Locate the cell with the specified text and output its (X, Y) center coordinate. 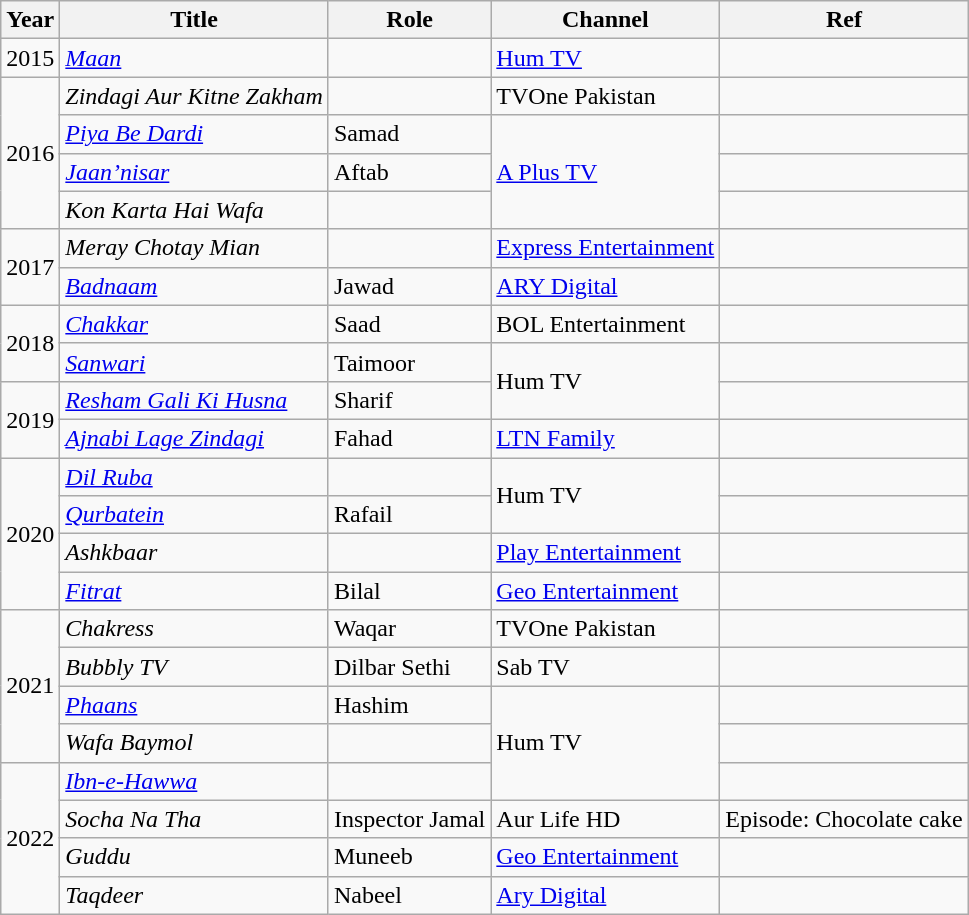
Aftab (409, 172)
Fahad (409, 438)
Year (30, 20)
Sanwari (194, 362)
2020 (30, 534)
Ashkbaar (194, 553)
Taqdeer (194, 895)
Channel (606, 20)
Samad (409, 134)
Piya Be Dardi (194, 134)
2015 (30, 58)
Role (409, 20)
Guddu (194, 857)
Wafa Baymol (194, 743)
Ref (844, 20)
Chakress (194, 629)
Waqar (409, 629)
Hashim (409, 705)
Qurbatein (194, 515)
2021 (30, 686)
Jaan’nisar (194, 172)
BOL Entertainment (606, 324)
Ibn-e-Hawwa (194, 781)
Inspector Jamal (409, 819)
Chakkar (194, 324)
Meray Chotay Mian (194, 248)
Ajnabi Lage Zindagi (194, 438)
Taimoor (409, 362)
Express Entertainment (606, 248)
LTN Family (606, 438)
Zindagi Aur Kitne Zakham (194, 96)
Bilal (409, 591)
Phaans (194, 705)
Aur Life HD (606, 819)
Episode: Chocolate cake (844, 819)
Sab TV (606, 667)
Maan (194, 58)
Ary Digital (606, 895)
2022 (30, 838)
Saad (409, 324)
Badnaam (194, 286)
Kon Karta Hai Wafa (194, 210)
2016 (30, 153)
Title (194, 20)
Dilbar Sethi (409, 667)
Dil Ruba (194, 477)
Socha Na Tha (194, 819)
Play Entertainment (606, 553)
Nabeel (409, 895)
Muneeb (409, 857)
Jawad (409, 286)
2018 (30, 343)
Fitrat (194, 591)
2017 (30, 267)
2019 (30, 419)
Resham Gali Ki Husna (194, 400)
A Plus TV (606, 172)
Rafail (409, 515)
Bubbly TV (194, 667)
ARY Digital (606, 286)
Sharif (409, 400)
